Determine the [x, y] coordinate at the center of the cell enclosing the given text.  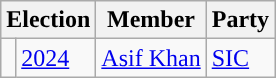
Member [151, 20]
SIC [240, 58]
2024 [56, 58]
Party [240, 20]
Asif Khan [151, 58]
Election [48, 20]
